Output the (X, Y) coordinate of the center of the cell containing the given text.  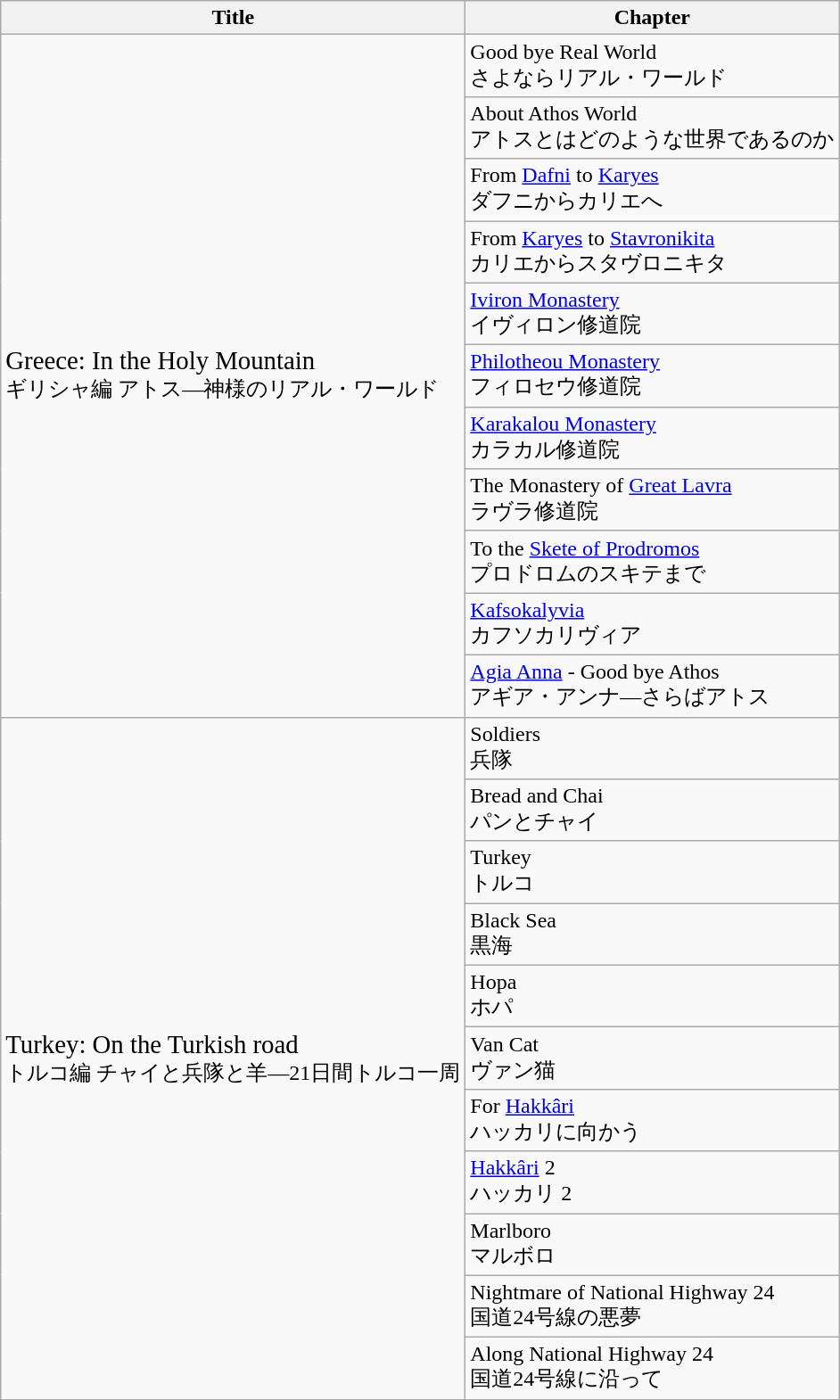
Along National Highway 24 国道24号線に沿って (653, 1369)
Hakkâri 2 ハッカリ 2 (653, 1182)
Title (234, 18)
Nightmare of National Highway 24 国道24号線の悪夢 (653, 1306)
Karakalou Monastery カラカル修道院 (653, 438)
For Hakkâri ハッカリに向かう (653, 1120)
Iviron Monastery イヴィロン修道院 (653, 314)
From Karyes to Stavronikita カリエからスタヴロニキタ (653, 252)
Hopa ホパ (653, 996)
From Dafni to Karyes ダフニからカリエへ (653, 190)
Philotheou Monastery フィロセウ修道院 (653, 376)
The Monastery of Great Lavra ラヴラ修道院 (653, 500)
Chapter (653, 18)
Kafsokalyvia カフソカリヴィア (653, 624)
To the Skete of Prodromos プロドロムのスキテまで (653, 562)
Van Cat ヴァン猫 (653, 1058)
Black Sea 黒海 (653, 935)
Bread and Chai パンとチャイ (653, 811)
Turkey トルコ (653, 872)
Good bye Real World さよならリアル・ワールド (653, 66)
Turkey: On the Turkish roadトルコ編 チャイと兵隊と羊―21日間トルコ一周 (234, 1058)
Greece: In the Holy Mountainギリシャ編 アトス―神様のリアル・ワールド (234, 376)
Soldiers 兵隊 (653, 748)
Marlboro マルボロ (653, 1244)
About Athos World アトスとはどのような世界であるのか (653, 128)
Agia Anna - Good bye Athos アギア・アンナ―さらばアトス (653, 686)
